Determine the (x, y) coordinate at the center of the cell enclosing the given text.  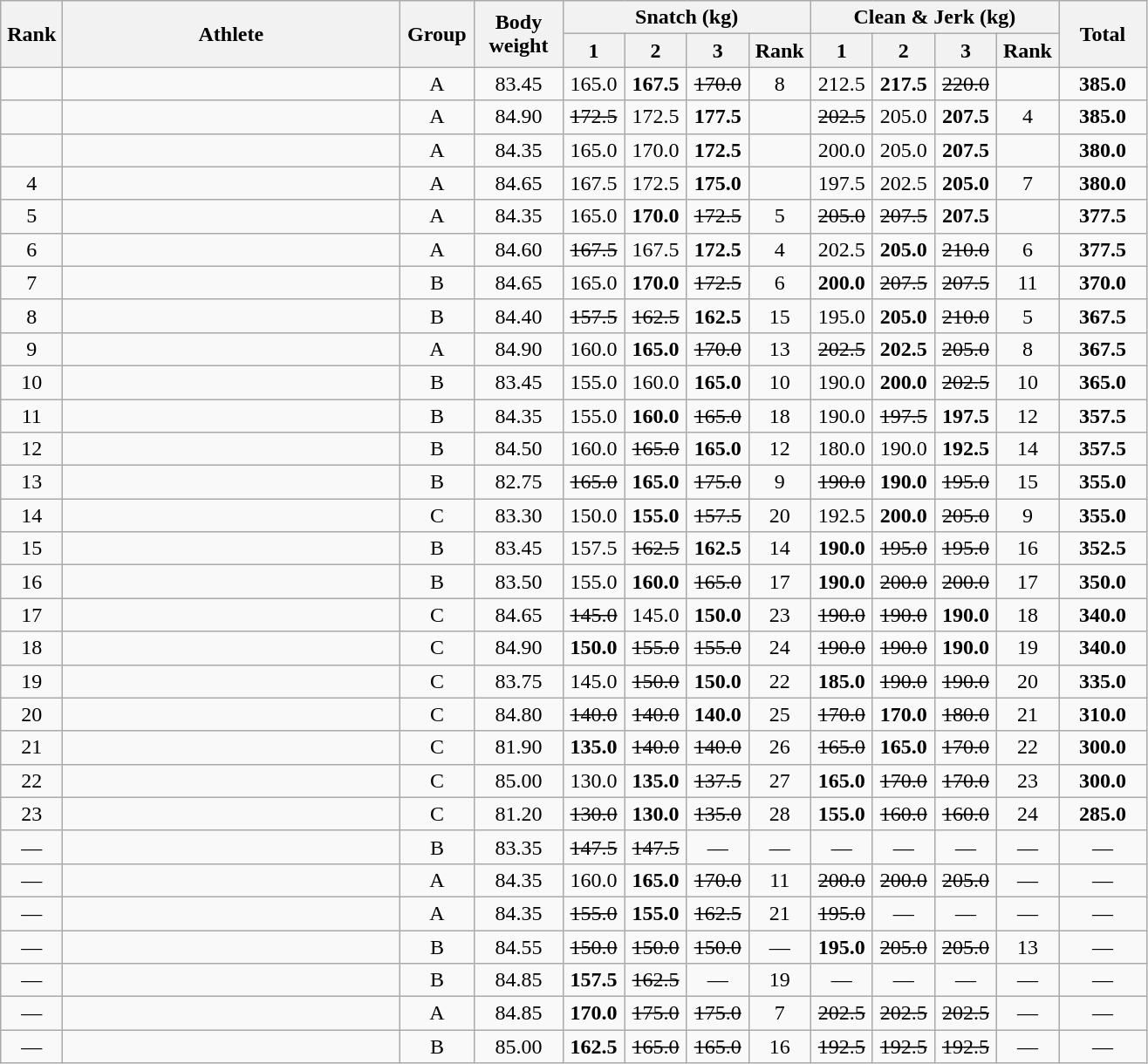
335.0 (1103, 681)
220.0 (965, 84)
370.0 (1103, 283)
217.5 (904, 84)
Body weight (518, 34)
84.40 (518, 316)
352.5 (1103, 549)
285.0 (1103, 814)
83.75 (518, 681)
26 (780, 747)
84.80 (518, 714)
177.5 (717, 117)
350.0 (1103, 582)
27 (780, 781)
82.75 (518, 482)
310.0 (1103, 714)
137.5 (717, 781)
81.20 (518, 814)
84.55 (518, 946)
81.90 (518, 747)
Clean & Jerk (kg) (934, 17)
84.60 (518, 249)
Total (1103, 34)
Group (437, 34)
83.30 (518, 515)
25 (780, 714)
Snatch (kg) (687, 17)
Athlete (231, 34)
83.35 (518, 847)
185.0 (841, 681)
365.0 (1103, 382)
28 (780, 814)
83.50 (518, 582)
212.5 (841, 84)
84.50 (518, 449)
